Extract the (x, y) coordinate from the center of the cell holding the provided text.  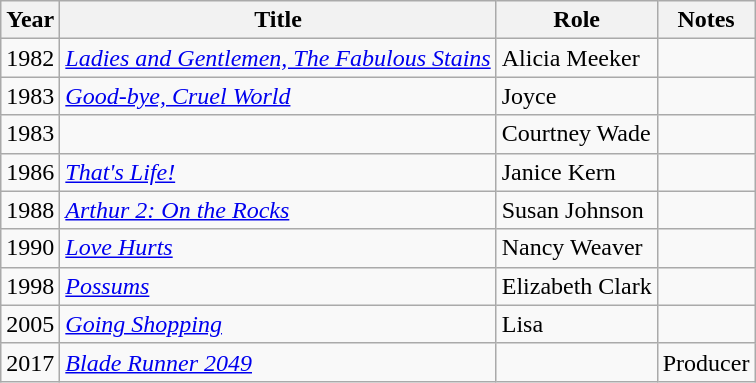
Arthur 2: On the Rocks (278, 210)
Title (278, 20)
1988 (30, 210)
Janice Kern (576, 172)
1982 (30, 58)
1986 (30, 172)
Year (30, 20)
Love Hurts (278, 248)
Elizabeth Clark (576, 286)
Ladies and Gentlemen, The Fabulous Stains (278, 58)
1990 (30, 248)
That's Life! (278, 172)
Producer (706, 362)
2017 (30, 362)
1998 (30, 286)
Good-bye, Cruel World (278, 96)
Alicia Meeker (576, 58)
Joyce (576, 96)
Lisa (576, 324)
Notes (706, 20)
Nancy Weaver (576, 248)
2005 (30, 324)
Blade Runner 2049 (278, 362)
Possums (278, 286)
Courtney Wade (576, 134)
Susan Johnson (576, 210)
Role (576, 20)
Going Shopping (278, 324)
